For the text-containing cell, return its midpoint in [x, y] coordinate format. 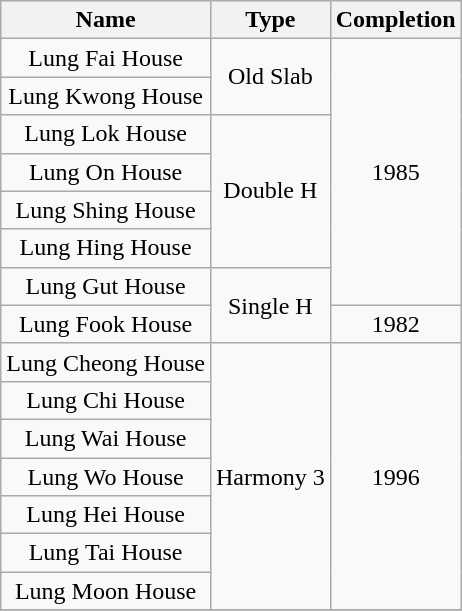
Harmony 3 [270, 476]
Name [106, 20]
Completion [396, 20]
Double H [270, 191]
Lung Chi House [106, 400]
1982 [396, 324]
Lung Hei House [106, 515]
Lung Fai House [106, 58]
Lung Hing House [106, 248]
Lung Cheong House [106, 362]
Single H [270, 305]
Lung On House [106, 172]
1996 [396, 476]
Lung Wo House [106, 477]
Lung Gut House [106, 286]
Lung Wai House [106, 438]
Old Slab [270, 77]
Lung Tai House [106, 553]
Lung Lok House [106, 134]
Lung Shing House [106, 210]
1985 [396, 172]
Lung Kwong House [106, 96]
Type [270, 20]
Lung Fook House [106, 324]
Lung Moon House [106, 591]
